Search for the cell housing the specified text and yield its (X, Y) center coordinate. 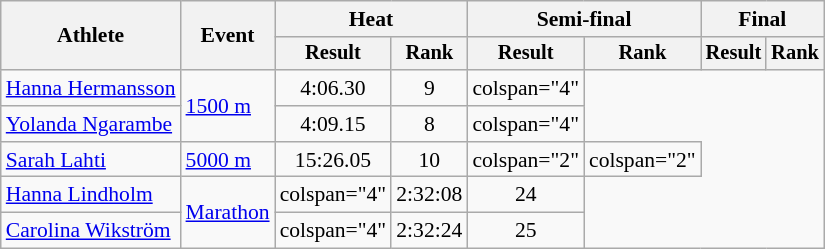
Yolanda Ngarambe (91, 124)
2:32:08 (429, 195)
Hanna Lindholm (91, 195)
2:32:24 (429, 231)
8 (429, 124)
1500 m (228, 106)
Sarah Lahti (91, 160)
Final (762, 19)
10 (429, 160)
Event (228, 36)
Semi-final (584, 19)
Athlete (91, 36)
Heat (372, 19)
4:06.30 (334, 88)
Carolina Wikström (91, 231)
Marathon (228, 212)
25 (526, 231)
15:26.05 (334, 160)
5000 m (228, 160)
4:09.15 (334, 124)
9 (429, 88)
Hanna Hermansson (91, 88)
24 (526, 195)
